Output the (X, Y) coordinate of the center of the cell containing the given text.  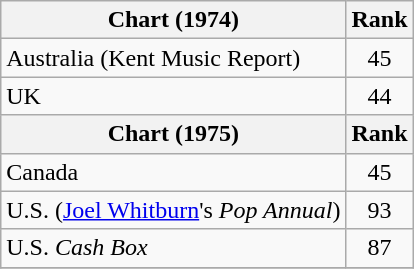
Canada (174, 172)
U.S. Cash Box (174, 248)
UK (174, 96)
93 (380, 210)
Chart (1975) (174, 134)
87 (380, 248)
44 (380, 96)
Chart (1974) (174, 20)
U.S. (Joel Whitburn's Pop Annual) (174, 210)
Australia (Kent Music Report) (174, 58)
